Find where the given text appears and provide that cell's center as (x, y) coordinate. 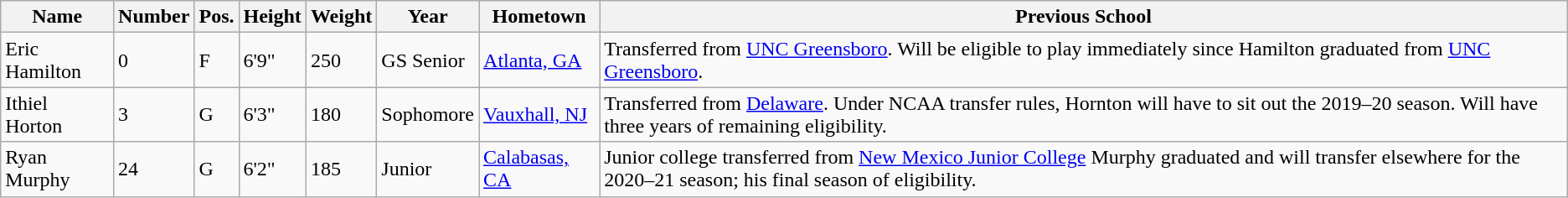
Year (428, 17)
Vauxhall, NJ (539, 114)
24 (154, 169)
Previous School (1084, 17)
Ithiel Horton (57, 114)
Number (154, 17)
Pos. (216, 17)
Height (272, 17)
GS Senior (428, 60)
Eric Hamilton (57, 60)
Junior (428, 169)
Calabasas, CA (539, 169)
Hometown (539, 17)
0 (154, 60)
Atlanta, GA (539, 60)
3 (154, 114)
Name (57, 17)
6'3" (272, 114)
Ryan Murphy (57, 169)
185 (341, 169)
6'2" (272, 169)
Sophomore (428, 114)
6'9" (272, 60)
Weight (341, 17)
F (216, 60)
180 (341, 114)
250 (341, 60)
Transferred from UNC Greensboro. Will be eligible to play immediately since Hamilton graduated from UNC Greensboro. (1084, 60)
